For the text-containing cell, return its midpoint in [x, y] coordinate format. 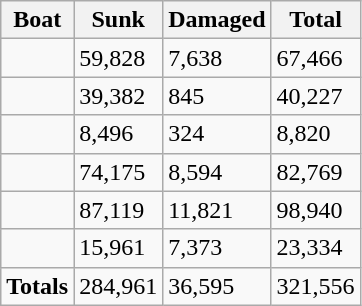
Damaged [217, 20]
845 [217, 96]
23,334 [316, 248]
87,119 [118, 210]
67,466 [316, 58]
8,496 [118, 134]
39,382 [118, 96]
321,556 [316, 286]
8,594 [217, 172]
324 [217, 134]
Totals [38, 286]
Boat [38, 20]
74,175 [118, 172]
36,595 [217, 286]
7,373 [217, 248]
11,821 [217, 210]
Sunk [118, 20]
7,638 [217, 58]
Total [316, 20]
82,769 [316, 172]
284,961 [118, 286]
59,828 [118, 58]
98,940 [316, 210]
8,820 [316, 134]
15,961 [118, 248]
40,227 [316, 96]
